From the cell containing the given text, extract its center point as (x, y) coordinate. 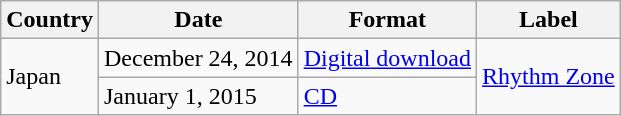
Date (198, 20)
CD (387, 96)
Label (549, 20)
December 24, 2014 (198, 58)
Japan (50, 77)
Digital download (387, 58)
January 1, 2015 (198, 96)
Country (50, 20)
Rhythm Zone (549, 77)
Format (387, 20)
